Determine the (x, y) coordinate at the center of the cell enclosing the given text.  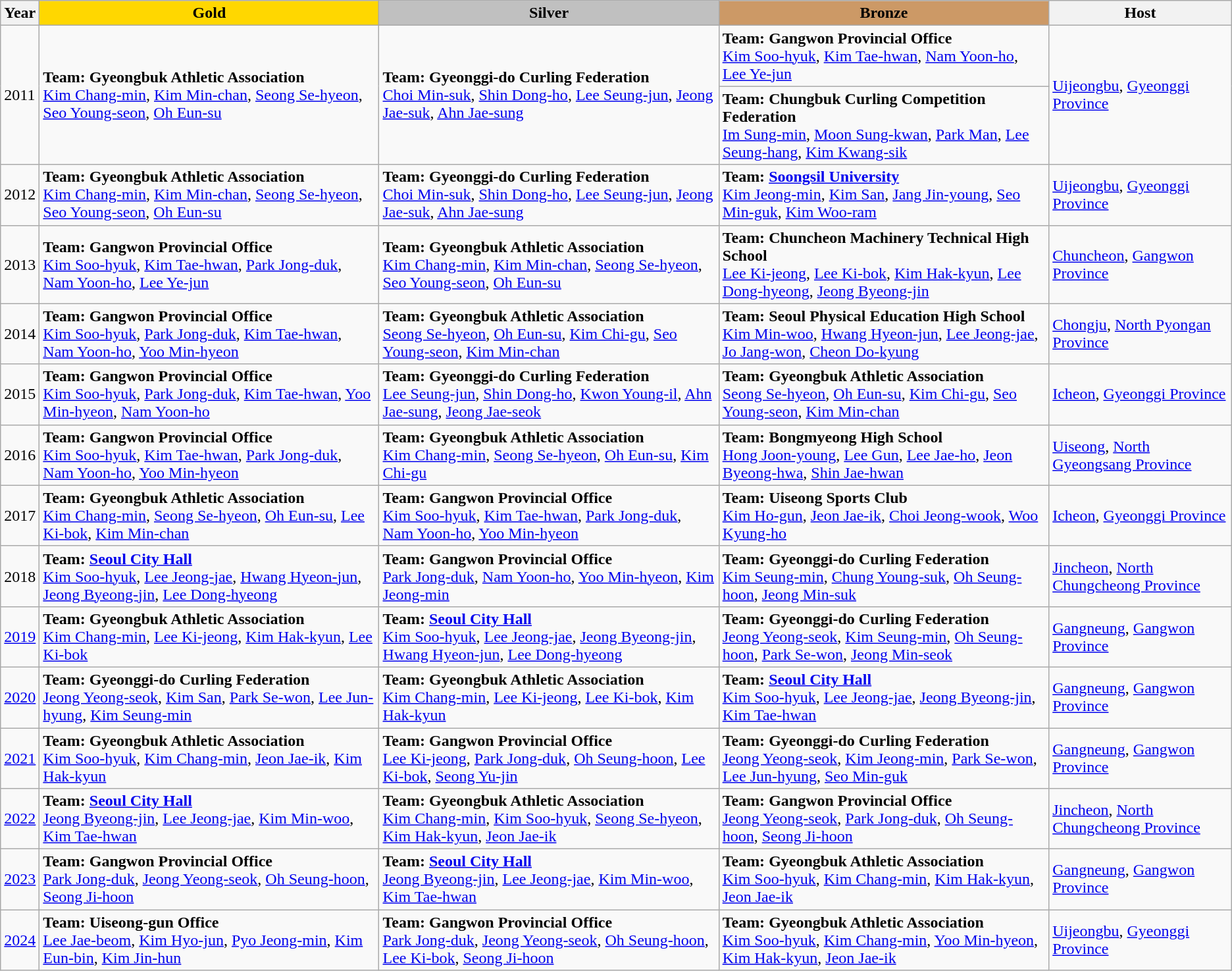
Team: Gangwon Provincial OfficeKim Soo-hyuk, Park Jong-duk, Kim Tae-hwan, Nam Yoon-ho, Yoo Min-hyeon (209, 334)
Team: Gyeonggi-do Curling FederationJeong Yeong-seok, Kim Seung-min, Oh Seung-hoon, Park Se-won, Jeong Min-seok (884, 637)
Team: Gyeongbuk Athletic AssociationKim Chang-min, Seong Se-hyeon, Oh Eun-su, Lee Ki-bok, Kim Min-chan (209, 515)
Team: Gyeonggi-do Curling FederationKim Seung-min, Chung Young-suk, Oh Seung-hoon, Jeong Min-suk (884, 576)
Team: Gangwon Provincial OfficePark Jong-duk, Nam Yoon-ho, Yoo Min-hyeon, Kim Jeong-min (549, 576)
Team: Chuncheon Machinery Technical High SchoolLee Ki-jeong, Lee Ki-bok, Kim Hak-kyun, Lee Dong-hyeong, Jeong Byeong-jin (884, 265)
2020 (20, 697)
2015 (20, 394)
Team: Gangwon Provincial OfficeKim Soo-hyuk, Park Jong-duk, Kim Tae-hwan, Yoo Min-hyeon, Nam Yoon-ho (209, 394)
Team: Gyeonggi-do Curling FederationJeong Yeong-seok, Kim San, Park Se-won, Lee Jun-hyung, Kim Seung-min (209, 697)
Team: Gangwon Provincial OfficeKim Soo-hyuk, Kim Tae-hwan, Park Jong-duk, Nam Yoon-ho, Lee Ye-jun (209, 265)
Team: Gangwon Provincial OfficeKim Soo-hyuk, Kim Tae-hwan, Nam Yoon-ho, Lee Ye-jun (884, 56)
2018 (20, 576)
2022 (20, 819)
Gold (209, 13)
Team: Soongsil UniversityKim Jeong-min, Kim San, Jang Jin-young, Seo Min-guk, Kim Woo-ram (884, 195)
2011 (20, 95)
Team: Seoul Physical Education High SchoolKim Min-woo, Hwang Hyeon-jun, Lee Jeong-jae, Jo Jang-won, Cheon Do-kyung (884, 334)
2017 (20, 515)
Silver (549, 13)
Team: Seoul City HallKim Soo-hyuk, Lee Jeong-jae, Jeong Byeong-jin, Hwang Hyeon-jun, Lee Dong-hyeong (549, 637)
2013 (20, 265)
Team: Gyeongbuk Athletic AssociationKim Chang-min, Kim Soo-hyuk, Seong Se-hyeon, Kim Hak-kyun, Jeon Jae-ik (549, 819)
Team: Gyeongbuk Athletic AssociationKim Soo-hyuk, Kim Chang-min, Yoo Min-hyeon, Kim Hak-kyun, Jeon Jae-ik (884, 940)
Host (1141, 13)
2016 (20, 455)
Team: Gyeongbuk Athletic AssociationKim Soo-hyuk, Kim Chang-min, Jeon Jae-ik, Kim Hak-kyun (209, 758)
Team: Uiseong-gun OfficeLee Jae-beom, Kim Hyo-jun, Pyo Jeong-min, Kim Eun-bin, Kim Jin-hun (209, 940)
Team: Gangwon Provincial OfficePark Jong-duk, Jeong Yeong-seok, Oh Seung-hoon, Lee Ki-bok, Seong Ji-hoon (549, 940)
2012 (20, 195)
2024 (20, 940)
Team: Gyeonggi-do Curling FederationLee Seung-jun, Shin Dong-ho, Kwon Young-il, Ahn Jae-sung, Jeong Jae-seok (549, 394)
Team: Bongmyeong High SchoolHong Joon-young, Lee Gun, Lee Jae-ho, Jeon Byeong-hwa, Shin Jae-hwan (884, 455)
Uiseong, North Gyeongsang Province (1141, 455)
2014 (20, 334)
Team: Chungbuk Curling Competition FederationIm Sung-min, Moon Sung-kwan, Park Man, Lee Seung-hang, Kim Kwang-sik (884, 125)
2023 (20, 879)
2021 (20, 758)
Chongju, North Pyongan Province (1141, 334)
Team: Gangwon Provincial OfficePark Jong-duk, Jeong Yeong-seok, Oh Seung-hoon, Seong Ji-hoon (209, 879)
Team: Seoul City HallKim Soo-hyuk, Lee Jeong-jae, Hwang Hyeon-jun, Jeong Byeong-jin, Lee Dong-hyeong (209, 576)
Team: Gyeongbuk Athletic AssociationKim Chang-min, Lee Ki-jeong, Lee Ki-bok, Kim Hak-kyun (549, 697)
Team: Gyeongbuk Athletic AssociationKim Chang-min, Lee Ki-jeong, Kim Hak-kyun, Lee Ki-bok (209, 637)
Bronze (884, 13)
Team: Seoul City HallKim Soo-hyuk, Lee Jeong-jae, Jeong Byeong-jin, Kim Tae-hwan (884, 697)
Team: Gyeongbuk Athletic AssociationKim Chang-min, Seong Se-hyeon, Oh Eun-su, Kim Chi-gu (549, 455)
Team: Gyeonggi-do Curling FederationJeong Yeong-seok, Kim Jeong-min, Park Se-won, Lee Jun-hyung, Seo Min-guk (884, 758)
Team: Gyeongbuk Athletic AssociationKim Soo-hyuk, Kim Chang-min, Kim Hak-kyun, Jeon Jae-ik (884, 879)
Team: Gangwon Provincial OfficeLee Ki-jeong, Park Jong-duk, Oh Seung-hoon, Lee Ki-bok, Seong Yu-jin (549, 758)
Year (20, 13)
Chuncheon, Gangwon Province (1141, 265)
2019 (20, 637)
Team: Gangwon Provincial OfficeJeong Yeong-seok, Park Jong-duk, Oh Seung-hoon, Seong Ji-hoon (884, 819)
Team: Uiseong Sports ClubKim Ho-gun, Jeon Jae-ik, Choi Jeong-wook, Woo Kyung-ho (884, 515)
